Find where the given text appears and provide that cell's center as (x, y) coordinate. 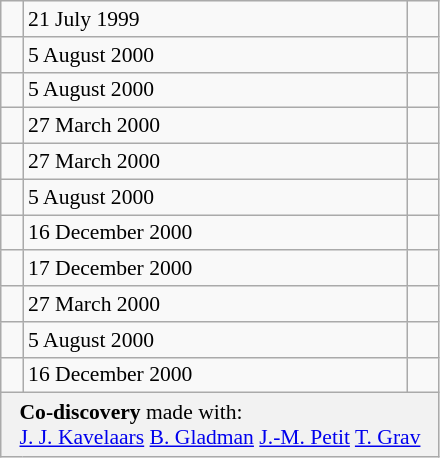
17 December 2000 (215, 269)
21 July 1999 (215, 19)
Co-discovery made with: J. J. Kavelaars B. Gladman J.-M. Petit T. Grav (220, 425)
